Locate the cell with the specified text and output its (x, y) center coordinate. 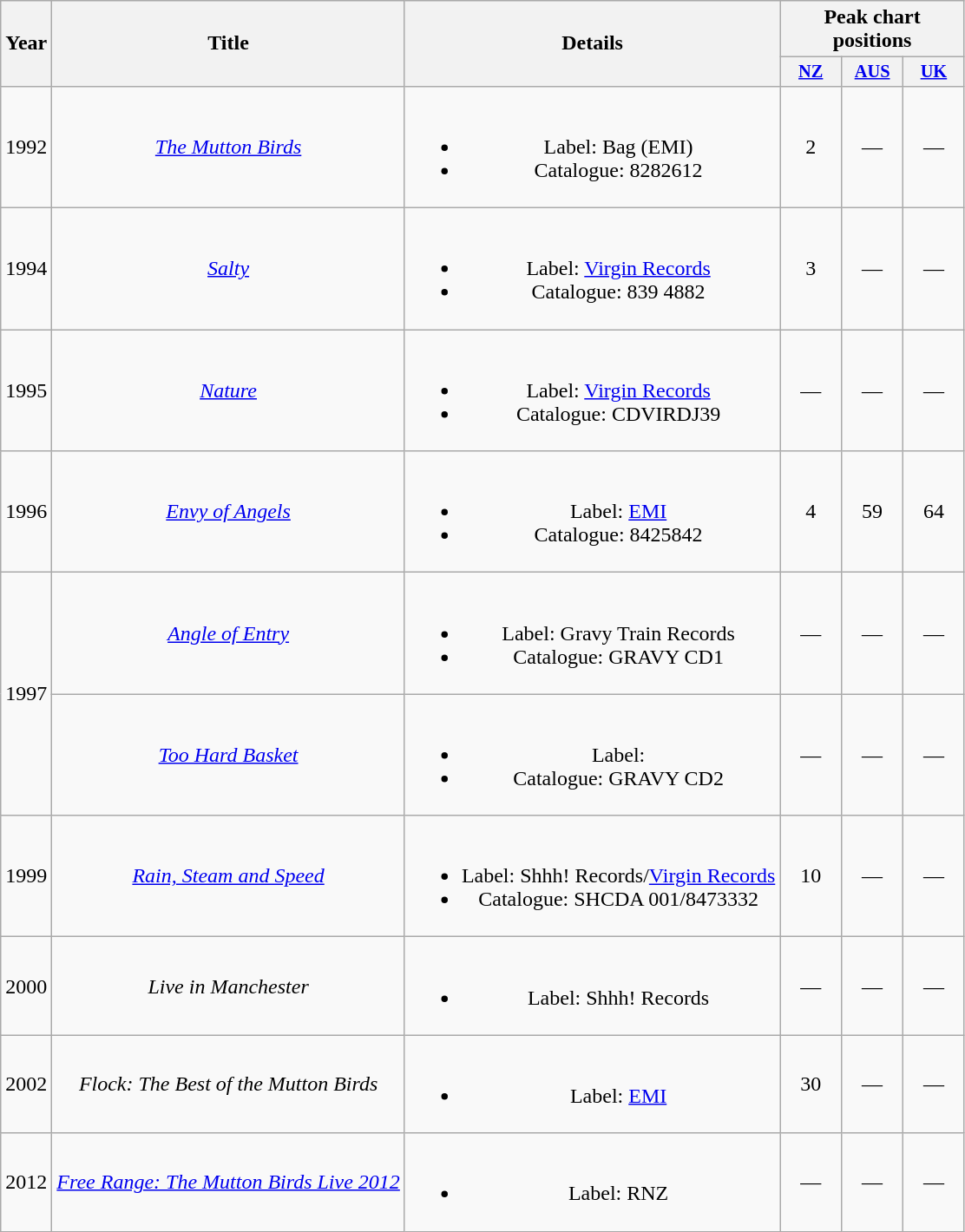
UK (934, 72)
Label: Shhh! Records (592, 986)
Label: Shhh! Records/Virgin RecordsCatalogue: SHCDA 001/8473332 (592, 876)
Nature (229, 390)
1994 (26, 269)
Too Hard Basket (229, 755)
Salty (229, 269)
NZ (811, 72)
59 (873, 512)
1996 (26, 512)
Live in Manchester (229, 986)
Label: Virgin RecordsCatalogue: CDVIRDJ39 (592, 390)
Label: Gravy Train RecordsCatalogue: GRAVY CD1 (592, 633)
2000 (26, 986)
Title (229, 43)
Free Range: The Mutton Birds Live 2012 (229, 1182)
4 (811, 512)
2 (811, 147)
The Mutton Birds (229, 147)
Peak chart positions (873, 29)
Flock: The Best of the Mutton Birds (229, 1085)
2002 (26, 1085)
Rain, Steam and Speed (229, 876)
64 (934, 512)
2012 (26, 1182)
Label: EMICatalogue: 8425842 (592, 512)
Envy of Angels (229, 512)
Label: RNZ (592, 1182)
3 (811, 269)
Label: EMI (592, 1085)
Label: Bag (EMI)Catalogue: 8282612 (592, 147)
Year (26, 43)
1995 (26, 390)
1992 (26, 147)
AUS (873, 72)
1997 (26, 694)
Angle of Entry (229, 633)
1999 (26, 876)
10 (811, 876)
Label: Virgin RecordsCatalogue: 839 4882 (592, 269)
Details (592, 43)
Label:Catalogue: GRAVY CD2 (592, 755)
30 (811, 1085)
